Pinpoint the cell where the given text exists, returning its [x, y] midpoint coordinate. 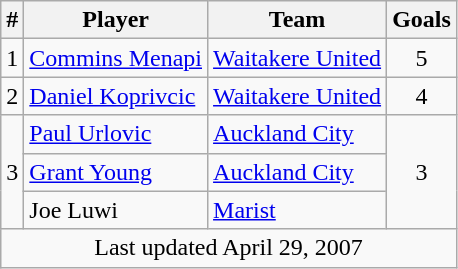
Goals [422, 20]
Joe Luwi [116, 210]
Daniel Koprivcic [116, 96]
Player [116, 20]
# [12, 20]
5 [422, 58]
Team [298, 20]
Grant Young [116, 172]
4 [422, 96]
2 [12, 96]
Marist [298, 210]
Commins Menapi [116, 58]
Paul Urlovic [116, 134]
Last updated April 29, 2007 [229, 248]
1 [12, 58]
